Scan for the cell matching the given text and deliver its [X, Y] coordinate at center. 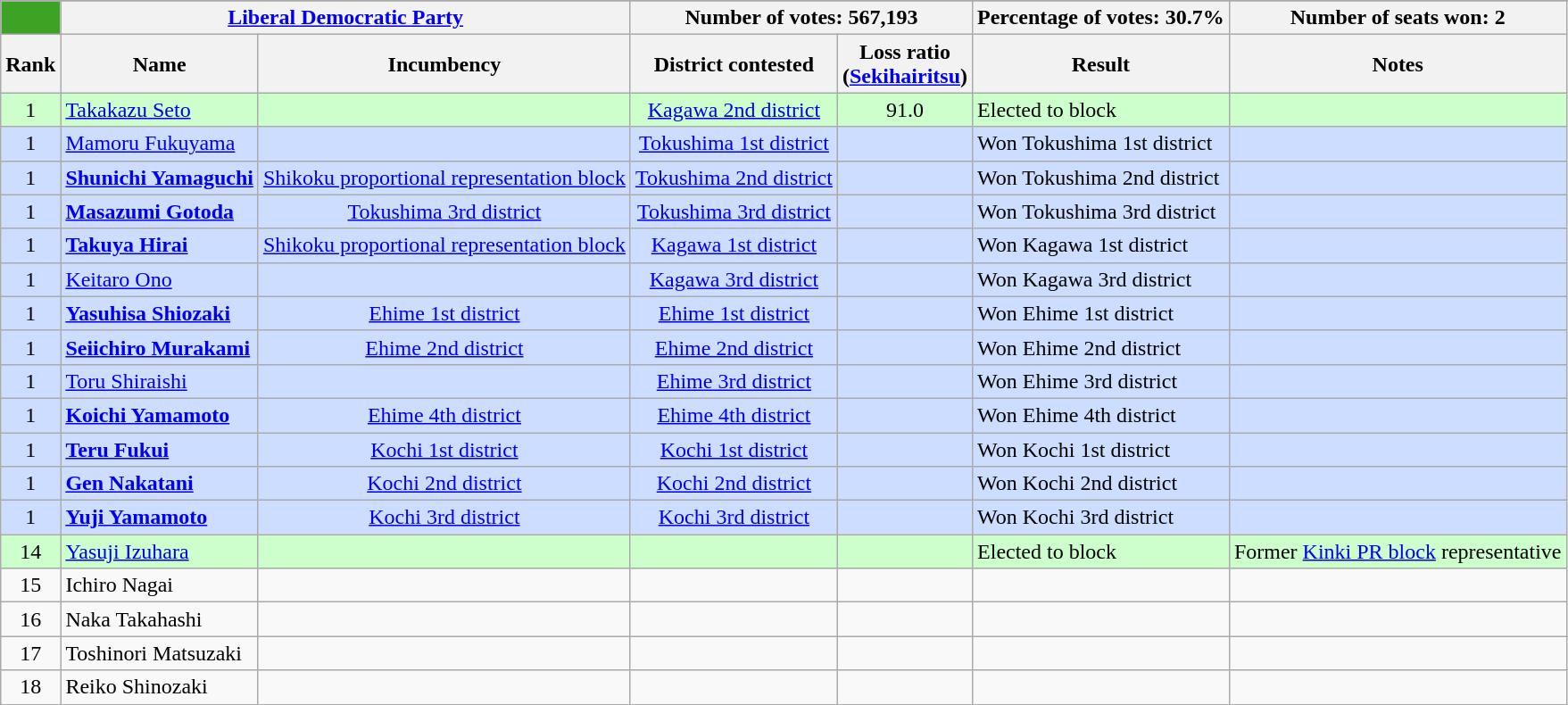
91.0 [905, 110]
18 [30, 687]
Yasuhisa Shiozaki [160, 313]
Won Tokushima 1st district [1101, 144]
Toru Shiraishi [160, 381]
Won Kochi 3rd district [1101, 518]
Won Kagawa 1st district [1101, 245]
Number of votes: 567,193 [801, 18]
Seiichiro Murakami [160, 347]
Ehime 3rd district [734, 381]
Tokushima 1st district [734, 144]
Takakazu Seto [160, 110]
Notes [1398, 64]
Masazumi Gotoda [160, 211]
Incumbency [444, 64]
Percentage of votes: 30.7% [1101, 18]
Mamoru Fukuyama [160, 144]
Former Kinki PR block representative [1398, 552]
Won Ehime 4th district [1101, 415]
Name [160, 64]
Reiko Shinozaki [160, 687]
Liberal Democratic Party [346, 18]
14 [30, 552]
Koichi Yamamoto [160, 415]
17 [30, 653]
Won Kochi 2nd district [1101, 484]
Kagawa 2nd district [734, 110]
Yasuji Izuhara [160, 552]
Yuji Yamamoto [160, 518]
Teru Fukui [160, 449]
Gen Nakatani [160, 484]
Loss ratio(Sekihairitsu) [905, 64]
Won Ehime 1st district [1101, 313]
Ichiro Nagai [160, 585]
Won Kochi 1st district [1101, 449]
Shunichi Yamaguchi [160, 178]
District contested [734, 64]
Naka Takahashi [160, 619]
Keitaro Ono [160, 279]
Rank [30, 64]
15 [30, 585]
Won Ehime 3rd district [1101, 381]
Kagawa 1st district [734, 245]
Takuya Hirai [160, 245]
Won Tokushima 3rd district [1101, 211]
Tokushima 2nd district [734, 178]
Number of seats won: 2 [1398, 18]
Won Tokushima 2nd district [1101, 178]
Won Ehime 2nd district [1101, 347]
16 [30, 619]
Toshinori Matsuzaki [160, 653]
Result [1101, 64]
Won Kagawa 3rd district [1101, 279]
Kagawa 3rd district [734, 279]
